Return the (x, y) coordinate for the center point of the cell that contains the specified text.  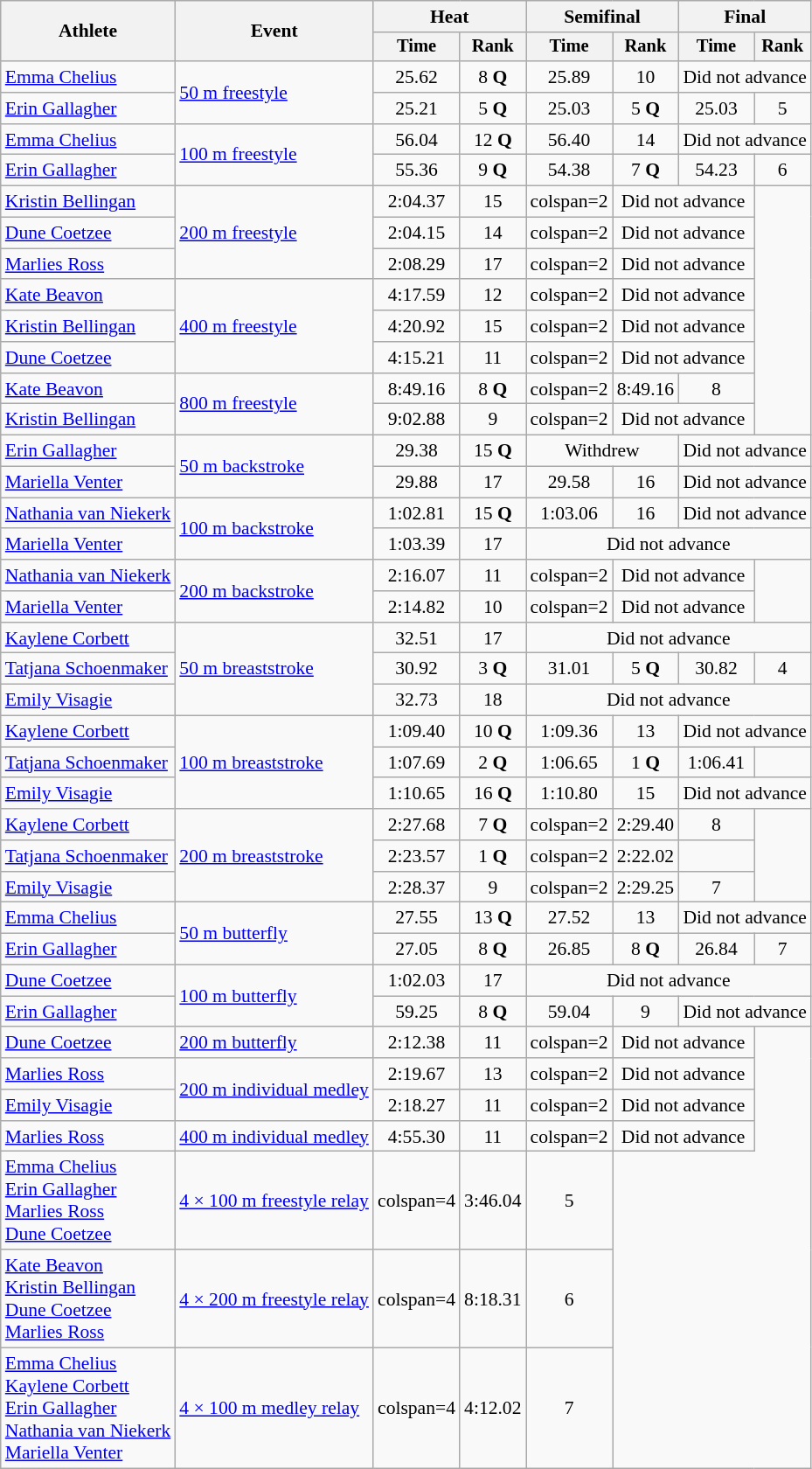
2:29.25 (646, 888)
1:03.06 (570, 513)
200 m backstroke (274, 591)
1:07.69 (416, 762)
50 m freestyle (274, 93)
2:22.02 (646, 856)
2:16.07 (416, 575)
1:06.65 (570, 762)
4:12.02 (493, 1409)
Emma CheliusKaylene CorbettErin GallagherNathania van NiekerkMariella Venter (88, 1409)
3:46.04 (493, 1201)
Event (274, 31)
Semifinal (603, 17)
25.62 (416, 77)
4 × 200 m freestyle relay (274, 1298)
26.85 (570, 950)
400 m freestyle (274, 327)
4 × 100 m freestyle relay (274, 1201)
59.25 (416, 1012)
18 (493, 700)
13 Q (493, 918)
27.05 (416, 950)
25.89 (570, 77)
4:55.30 (416, 1137)
2:12.38 (416, 1043)
400 m individual medley (274, 1137)
1:06.41 (716, 762)
100 m breaststroke (274, 762)
1:09.40 (416, 732)
3 Q (493, 669)
27.52 (570, 918)
1:03.39 (416, 545)
32.51 (416, 638)
56.04 (416, 140)
100 m freestyle (274, 156)
26.84 (716, 950)
54.38 (570, 171)
12 (493, 296)
Heat (449, 17)
4:15.21 (416, 358)
27.55 (416, 918)
200 m breaststroke (274, 855)
4 (781, 669)
2:27.68 (416, 825)
56.40 (570, 140)
2 Q (493, 762)
Athlete (88, 31)
200 m freestyle (274, 233)
2:14.82 (416, 607)
12 Q (493, 140)
50 m butterfly (274, 934)
2:04.37 (416, 202)
16 Q (493, 794)
4:17.59 (416, 296)
1:02.03 (416, 981)
1:09.36 (570, 732)
10 Q (493, 732)
1:10.65 (416, 794)
54.23 (716, 171)
9:02.88 (416, 420)
59.04 (570, 1012)
50 m breaststroke (274, 670)
50 m backstroke (274, 467)
30.82 (716, 669)
Withdrew (603, 451)
55.36 (416, 171)
25.21 (416, 108)
4:20.92 (416, 326)
2:04.15 (416, 233)
Kate BeavonKristin BellinganDune CoetzeeMarlies Ross (88, 1298)
32.73 (416, 700)
Emma CheliusErin GallagherMarlies RossDune Coetzee (88, 1201)
29.88 (416, 483)
200 m individual medley (274, 1090)
2:19.67 (416, 1074)
100 m backstroke (274, 528)
2:28.37 (416, 888)
2:23.57 (416, 856)
9 Q (493, 171)
29.58 (570, 483)
2:18.27 (416, 1105)
Final (745, 17)
4 × 100 m medley relay (274, 1409)
1:02.81 (416, 513)
100 m butterfly (274, 997)
8:18.31 (493, 1298)
2:08.29 (416, 264)
1:10.80 (570, 794)
30.92 (416, 669)
29.38 (416, 451)
200 m butterfly (274, 1043)
31.01 (570, 669)
800 m freestyle (274, 404)
2:29.40 (646, 825)
